Pinpoint the cell where the given text exists, returning its [X, Y] midpoint coordinate. 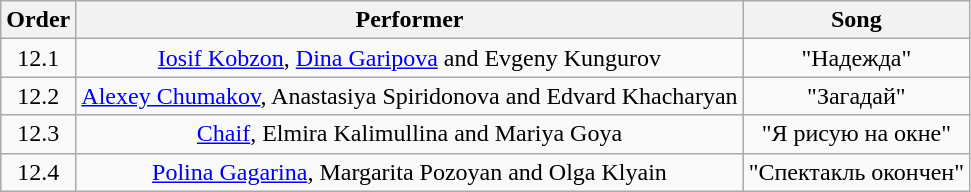
Performer [410, 20]
Alexey Chumakov, Anastasiya Spiridonova and Edvard Khacharyan [410, 96]
Order [38, 20]
12.3 [38, 134]
Song [856, 20]
"Я рисую на окне" [856, 134]
12.1 [38, 58]
12.4 [38, 172]
"Спектакль окончен" [856, 172]
Polina Gagarina, Margarita Pozoyan and Olga Klyain [410, 172]
Chaif, Elmira Kalimullina and Mariya Goya [410, 134]
"Загадай" [856, 96]
12.2 [38, 96]
"Надежда" [856, 58]
Iosif Kobzon, Dina Garipova and Evgeny Kungurov [410, 58]
